Locate the cell with the specified text and output its [X, Y] center coordinate. 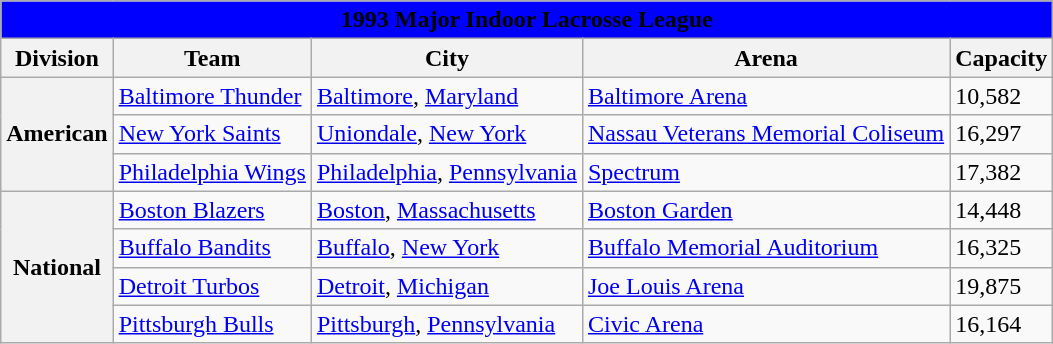
Spectrum [766, 172]
16,164 [1002, 324]
New York Saints [212, 134]
1993 Major Indoor Lacrosse League [527, 20]
10,582 [1002, 96]
Buffalo Bandits [212, 248]
Boston Blazers [212, 210]
Buffalo, New York [446, 248]
Baltimore Thunder [212, 96]
Division [57, 58]
19,875 [1002, 286]
Uniondale, New York [446, 134]
Philadelphia, Pennsylvania [446, 172]
Nassau Veterans Memorial Coliseum [766, 134]
Joe Louis Arena [766, 286]
Baltimore Arena [766, 96]
Pittsburgh Bulls [212, 324]
Philadelphia Wings [212, 172]
Capacity [1002, 58]
Boston, Massachusetts [446, 210]
National [57, 267]
17,382 [1002, 172]
American [57, 134]
Boston Garden [766, 210]
Civic Arena [766, 324]
City [446, 58]
Detroit Turbos [212, 286]
16,325 [1002, 248]
Team [212, 58]
16,297 [1002, 134]
Baltimore, Maryland [446, 96]
14,448 [1002, 210]
Arena [766, 58]
Buffalo Memorial Auditorium [766, 248]
Pittsburgh, Pennsylvania [446, 324]
Detroit, Michigan [446, 286]
